Scan for the cell matching the given text and deliver its [X, Y] coordinate at center. 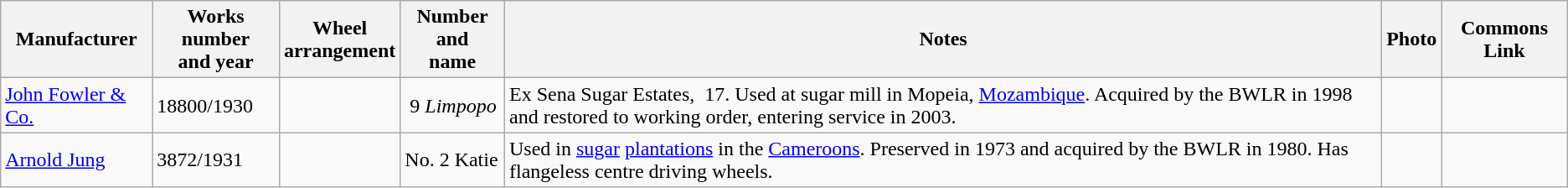
Manufacturer [77, 39]
Works numberand year [216, 39]
Arnold Jung [77, 159]
9 Limpopo [452, 106]
Photo [1412, 39]
Wheelarrangement [339, 39]
John Fowler & Co. [77, 106]
No. 2 Katie [452, 159]
Number andname [452, 39]
Notes [943, 39]
Commons Link [1504, 39]
3872/1931 [216, 159]
18800/1930 [216, 106]
Used in sugar plantations in the Cameroons. Preserved in 1973 and acquired by the BWLR in 1980. Has flangeless centre driving wheels. [943, 159]
